Find where the given text appears and provide that cell's center as [X, Y] coordinate. 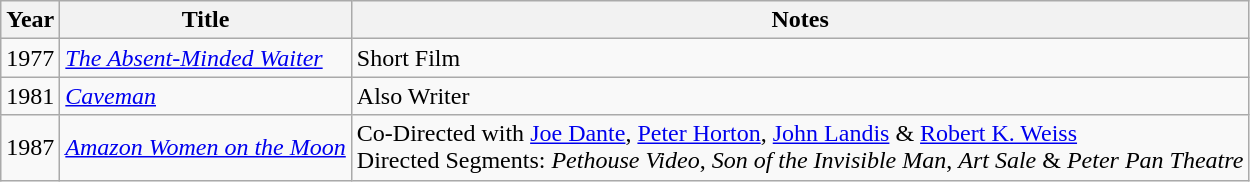
Year [30, 20]
Caveman [206, 96]
1981 [30, 96]
Title [206, 20]
The Absent-Minded Waiter [206, 58]
Short Film [800, 58]
Notes [800, 20]
Amazon Women on the Moon [206, 148]
1977 [30, 58]
1987 [30, 148]
Also Writer [800, 96]
